Determine the [X, Y] coordinate at the center of the cell enclosing the given text.  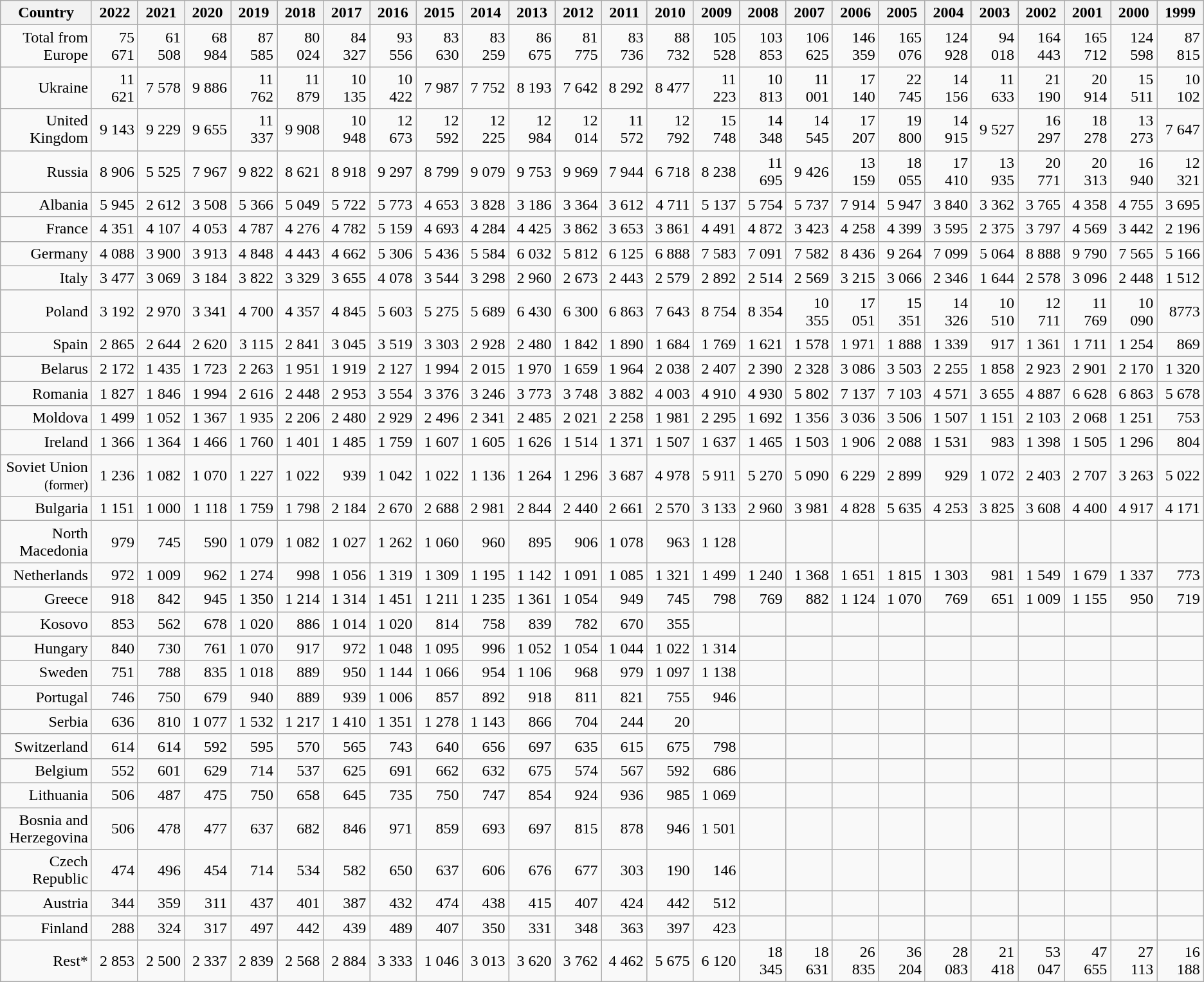
Belarus [46, 368]
1 124 [855, 599]
2 579 [670, 278]
1 027 [347, 541]
1999 [1180, 13]
886 [300, 624]
2 255 [948, 368]
Sweden [46, 673]
632 [486, 770]
10 510 [994, 311]
53 047 [1041, 961]
3 620 [532, 961]
6 229 [855, 476]
2 088 [902, 442]
3 773 [532, 393]
3 653 [624, 229]
1 858 [994, 368]
1 236 [114, 476]
2 263 [254, 368]
1 951 [300, 368]
Romania [46, 393]
359 [161, 904]
1 659 [578, 368]
1 981 [670, 418]
2 612 [161, 205]
2006 [855, 13]
3 215 [855, 278]
2 440 [578, 509]
567 [624, 770]
2 514 [763, 278]
11 223 [716, 87]
303 [624, 871]
7 987 [439, 87]
36 204 [902, 961]
1 227 [254, 476]
Hungary [46, 648]
5 945 [114, 205]
439 [347, 928]
1 128 [716, 541]
1 368 [809, 575]
1 549 [1041, 575]
3 797 [1041, 229]
83 736 [624, 46]
5 754 [763, 205]
8 292 [624, 87]
1 136 [486, 476]
28 083 [948, 961]
4 253 [948, 509]
782 [578, 624]
2 172 [114, 368]
165 712 [1088, 46]
26 835 [855, 961]
1 044 [624, 648]
7 091 [763, 253]
9 790 [1088, 253]
Austria [46, 904]
6 718 [670, 171]
124 928 [948, 46]
3 825 [994, 509]
88 732 [670, 46]
1 401 [300, 442]
4 462 [624, 961]
1 888 [902, 344]
14 915 [948, 130]
16 940 [1134, 171]
6 430 [532, 311]
21 190 [1041, 87]
12 984 [532, 130]
3 186 [532, 205]
401 [300, 904]
11 621 [114, 87]
Total from Europe [46, 46]
1 309 [439, 575]
8 436 [855, 253]
3 086 [855, 368]
437 [254, 904]
4 848 [254, 253]
9 297 [393, 171]
7 103 [902, 393]
570 [300, 746]
840 [114, 648]
475 [207, 795]
8 918 [347, 171]
Italy [46, 278]
1 644 [994, 278]
1 919 [347, 368]
2 929 [393, 418]
2021 [161, 13]
1 254 [1134, 344]
892 [486, 697]
677 [578, 871]
3 687 [624, 476]
6 628 [1088, 393]
2 670 [393, 509]
658 [300, 795]
1 398 [1041, 442]
2 981 [486, 509]
866 [532, 722]
4 107 [161, 229]
3 503 [902, 368]
14 348 [763, 130]
Poland [46, 311]
758 [486, 624]
859 [439, 828]
5 525 [161, 171]
5 166 [1180, 253]
4 887 [1041, 393]
1 095 [439, 648]
895 [532, 541]
1 366 [114, 442]
20 313 [1088, 171]
355 [670, 624]
882 [809, 599]
4 088 [114, 253]
432 [393, 904]
1 371 [624, 442]
3 595 [948, 229]
10 102 [1180, 87]
761 [207, 648]
3 133 [716, 509]
1 637 [716, 442]
5 270 [763, 476]
20 771 [1041, 171]
10 948 [347, 130]
7 578 [161, 87]
3 822 [254, 278]
10 813 [763, 87]
344 [114, 904]
2 644 [161, 344]
574 [578, 770]
8 477 [670, 87]
87 815 [1180, 46]
8 906 [114, 171]
21 418 [994, 961]
512 [716, 904]
Czech Republic [46, 871]
1 769 [716, 344]
2019 [254, 13]
3 246 [486, 393]
Ukraine [46, 87]
86 675 [532, 46]
562 [161, 624]
146 [716, 871]
5 722 [347, 205]
2 620 [207, 344]
2013 [532, 13]
2014 [486, 13]
1 217 [300, 722]
3 263 [1134, 476]
1 077 [207, 722]
1 711 [1088, 344]
93 556 [393, 46]
9 426 [809, 171]
629 [207, 770]
15 351 [902, 311]
4 910 [716, 393]
788 [161, 673]
1 240 [763, 575]
2004 [948, 13]
Switzerland [46, 746]
3 554 [393, 393]
3 192 [114, 311]
1 046 [439, 961]
954 [486, 673]
5 137 [716, 205]
1 106 [532, 673]
1 827 [114, 393]
998 [300, 575]
1 842 [578, 344]
4 258 [855, 229]
996 [486, 648]
4 787 [254, 229]
1 195 [486, 575]
755 [670, 697]
595 [254, 746]
2000 [1134, 13]
878 [624, 828]
3 184 [207, 278]
2 403 [1041, 476]
2015 [439, 13]
2 295 [716, 418]
4 425 [532, 229]
7 137 [855, 393]
2 707 [1088, 476]
8 193 [532, 87]
7 944 [624, 171]
9 822 [254, 171]
27 113 [1134, 961]
7 642 [578, 87]
2 568 [300, 961]
2 496 [439, 418]
1 274 [254, 575]
5 022 [1180, 476]
2 127 [393, 368]
640 [439, 746]
960 [486, 541]
1 320 [1180, 368]
1 971 [855, 344]
1 760 [254, 442]
815 [578, 828]
743 [393, 746]
751 [114, 673]
Albania [46, 205]
2020 [207, 13]
1 435 [161, 368]
363 [624, 928]
9 079 [486, 171]
12 321 [1180, 171]
2 688 [439, 509]
4 828 [855, 509]
4 711 [670, 205]
68 984 [207, 46]
1 512 [1180, 278]
949 [624, 599]
971 [393, 828]
940 [254, 697]
397 [670, 928]
6 888 [670, 253]
18 278 [1088, 130]
11 695 [763, 171]
10 355 [809, 311]
753 [1180, 418]
3 036 [855, 418]
3 376 [439, 393]
2 341 [486, 418]
7 647 [1180, 130]
1 303 [948, 575]
1 042 [393, 476]
1 465 [763, 442]
1 319 [393, 575]
2 500 [161, 961]
4 700 [254, 311]
853 [114, 624]
22 745 [902, 87]
2 953 [347, 393]
1 890 [624, 344]
1 684 [670, 344]
4 755 [1134, 205]
1 410 [347, 722]
Spain [46, 344]
3 765 [1041, 205]
1 155 [1088, 599]
350 [486, 928]
2008 [763, 13]
2 021 [578, 418]
1 503 [809, 442]
2 901 [1088, 368]
582 [347, 871]
2 892 [716, 278]
2018 [300, 13]
Portugal [46, 697]
4 276 [300, 229]
12 673 [393, 130]
2016 [393, 13]
14 326 [948, 311]
678 [207, 624]
4 003 [670, 393]
1 350 [254, 599]
1 060 [439, 541]
1 626 [532, 442]
17 140 [855, 87]
7 967 [207, 171]
Bosnia and Herzegovina [46, 828]
2 170 [1134, 368]
2 853 [114, 961]
317 [207, 928]
2010 [670, 13]
1 235 [486, 599]
94 018 [994, 46]
814 [439, 624]
2012 [578, 13]
2 570 [670, 509]
8 799 [439, 171]
5 090 [809, 476]
348 [578, 928]
1 679 [1088, 575]
87 585 [254, 46]
7 099 [948, 253]
662 [439, 770]
1 578 [809, 344]
75 671 [114, 46]
20 914 [1088, 87]
3 364 [578, 205]
North Macedonia [46, 541]
534 [300, 871]
3 013 [486, 961]
2 673 [578, 278]
5 275 [439, 311]
3 442 [1134, 229]
4 443 [300, 253]
606 [486, 871]
590 [207, 541]
5 812 [578, 253]
11 769 [1088, 311]
3 695 [1180, 205]
7 752 [486, 87]
1 214 [300, 599]
84 327 [347, 46]
3 748 [578, 393]
656 [486, 746]
9 753 [532, 171]
1 118 [207, 509]
18 631 [809, 961]
7 583 [716, 253]
4 078 [393, 278]
Greece [46, 599]
2001 [1088, 13]
1 607 [439, 442]
3 981 [809, 509]
France [46, 229]
6 300 [578, 311]
423 [716, 928]
3 913 [207, 253]
80 024 [300, 46]
963 [670, 541]
1 085 [624, 575]
4 978 [670, 476]
4 653 [439, 205]
13 273 [1134, 130]
3 303 [439, 344]
4 399 [902, 229]
1 485 [347, 442]
985 [670, 795]
2 569 [809, 278]
7 565 [1134, 253]
17 051 [855, 311]
686 [716, 770]
497 [254, 928]
854 [532, 795]
9 264 [902, 253]
2 258 [624, 418]
454 [207, 871]
1 651 [855, 575]
7 914 [855, 205]
1 144 [393, 673]
Ireland [46, 442]
1 078 [624, 541]
1 798 [300, 509]
981 [994, 575]
2 923 [1041, 368]
1 364 [161, 442]
1 692 [763, 418]
331 [532, 928]
2 616 [254, 393]
15 511 [1134, 87]
4 358 [1088, 205]
537 [300, 770]
3 341 [207, 311]
124 598 [1134, 46]
17 207 [855, 130]
1 018 [254, 673]
9 908 [300, 130]
983 [994, 442]
4 569 [1088, 229]
869 [1180, 344]
679 [207, 697]
47 655 [1088, 961]
1 605 [486, 442]
929 [948, 476]
8 754 [716, 311]
2 038 [670, 368]
3 861 [670, 229]
2 184 [347, 509]
968 [578, 673]
651 [994, 599]
165 076 [902, 46]
244 [624, 722]
3 882 [624, 393]
1 211 [439, 599]
3 477 [114, 278]
2 844 [532, 509]
1 451 [393, 599]
1 278 [439, 722]
11 879 [300, 87]
11 633 [994, 87]
496 [161, 871]
552 [114, 770]
676 [532, 871]
2 328 [809, 368]
1 264 [532, 476]
83 259 [486, 46]
1 935 [254, 418]
16 188 [1180, 961]
747 [486, 795]
2 206 [300, 418]
2003 [994, 13]
1 621 [763, 344]
1 846 [161, 393]
8 354 [763, 311]
478 [161, 828]
4 571 [948, 393]
625 [347, 770]
1 138 [716, 673]
Serbia [46, 722]
4 872 [763, 229]
12 711 [1041, 311]
324 [161, 928]
190 [670, 871]
2 443 [624, 278]
936 [624, 795]
4 284 [486, 229]
1 066 [439, 673]
682 [300, 828]
11 762 [254, 87]
2 103 [1041, 418]
4 171 [1180, 509]
2009 [716, 13]
19 800 [902, 130]
5 159 [393, 229]
Soviet Union (former) [46, 476]
6 125 [624, 253]
565 [347, 746]
4 351 [114, 229]
477 [207, 828]
2002 [1041, 13]
2 578 [1041, 278]
1 048 [393, 648]
645 [347, 795]
2017 [347, 13]
5 947 [902, 205]
9 886 [207, 87]
3 298 [486, 278]
1 072 [994, 476]
3 506 [902, 418]
11 337 [254, 130]
1 906 [855, 442]
962 [207, 575]
3 608 [1041, 509]
811 [578, 697]
5 773 [393, 205]
61 508 [161, 46]
5 675 [670, 961]
2 865 [114, 344]
3 612 [624, 205]
821 [624, 697]
424 [624, 904]
Kosovo [46, 624]
1 532 [254, 722]
1 321 [670, 575]
6 120 [716, 961]
11 572 [624, 130]
2011 [624, 13]
Bulgaria [46, 509]
4 357 [300, 311]
9 143 [114, 130]
3 762 [578, 961]
12 592 [439, 130]
804 [1180, 442]
12 225 [486, 130]
1 000 [161, 509]
2022 [114, 13]
5 911 [716, 476]
3 362 [994, 205]
415 [532, 904]
12 014 [578, 130]
1 091 [578, 575]
Finland [46, 928]
5 737 [809, 205]
1 337 [1134, 575]
3 333 [393, 961]
438 [486, 904]
14 156 [948, 87]
1 505 [1088, 442]
6 032 [532, 253]
4 053 [207, 229]
Moldova [46, 418]
1 531 [948, 442]
1 815 [902, 575]
2007 [809, 13]
2 196 [1180, 229]
693 [486, 828]
2 407 [716, 368]
2 015 [486, 368]
489 [393, 928]
5 689 [486, 311]
8 238 [716, 171]
5 436 [439, 253]
3 045 [347, 344]
288 [114, 928]
704 [578, 722]
387 [347, 904]
1 014 [347, 624]
83 630 [439, 46]
1 514 [578, 442]
5 306 [393, 253]
9 229 [161, 130]
18 055 [902, 171]
1 501 [716, 828]
5 366 [254, 205]
4 917 [1134, 509]
106 625 [809, 46]
839 [532, 624]
3 096 [1088, 278]
18 345 [763, 961]
2 068 [1088, 418]
601 [161, 770]
14 545 [809, 130]
5 635 [902, 509]
1 723 [207, 368]
2 346 [948, 278]
3 508 [207, 205]
691 [393, 770]
Rest* [46, 961]
730 [161, 648]
10 090 [1134, 311]
5 584 [486, 253]
1 097 [670, 673]
846 [347, 828]
12 792 [670, 130]
650 [393, 871]
1 356 [809, 418]
945 [207, 599]
842 [161, 599]
11 001 [809, 87]
3 544 [439, 278]
3 115 [254, 344]
4 662 [347, 253]
4 845 [347, 311]
4 930 [763, 393]
906 [578, 541]
3 519 [393, 344]
7 582 [809, 253]
81 775 [578, 46]
857 [439, 697]
Netherlands [46, 575]
Lithuania [46, 795]
20 [670, 722]
4 491 [716, 229]
4 782 [347, 229]
1 142 [532, 575]
3 066 [902, 278]
3 329 [300, 278]
2 970 [161, 311]
146 359 [855, 46]
1 069 [716, 795]
3 900 [161, 253]
5 802 [809, 393]
2 390 [763, 368]
615 [624, 746]
8773 [1180, 311]
9 969 [578, 171]
2 661 [624, 509]
103 853 [763, 46]
Belgium [46, 770]
4 400 [1088, 509]
7 643 [670, 311]
Russia [46, 171]
Germany [46, 253]
735 [393, 795]
3 840 [948, 205]
9 527 [994, 130]
311 [207, 904]
8 621 [300, 171]
5 678 [1180, 393]
636 [114, 722]
1 143 [486, 722]
773 [1180, 575]
2 375 [994, 229]
5 049 [300, 205]
3 423 [809, 229]
1 006 [393, 697]
1 970 [532, 368]
3 862 [578, 229]
9 655 [207, 130]
2 841 [300, 344]
4 693 [439, 229]
1 056 [347, 575]
1 964 [624, 368]
835 [207, 673]
2 928 [486, 344]
670 [624, 624]
810 [161, 722]
1 262 [393, 541]
924 [578, 795]
2 899 [902, 476]
746 [114, 697]
16 297 [1041, 130]
2 337 [207, 961]
1 351 [393, 722]
13 935 [994, 171]
1 079 [254, 541]
1 251 [1134, 418]
8 888 [1041, 253]
13 159 [855, 171]
1 339 [948, 344]
719 [1180, 599]
2 485 [532, 418]
487 [161, 795]
10 422 [393, 87]
2 884 [347, 961]
3 069 [161, 278]
10 135 [347, 87]
164 443 [1041, 46]
2005 [902, 13]
105 528 [716, 46]
3 828 [486, 205]
17 410 [948, 171]
635 [578, 746]
2 839 [254, 961]
Country [46, 13]
5 603 [393, 311]
United Kingdom [46, 130]
1 367 [207, 418]
15 748 [716, 130]
1 466 [207, 442]
5 064 [994, 253]
